Find where the given text appears and provide that cell's center as [x, y] coordinate. 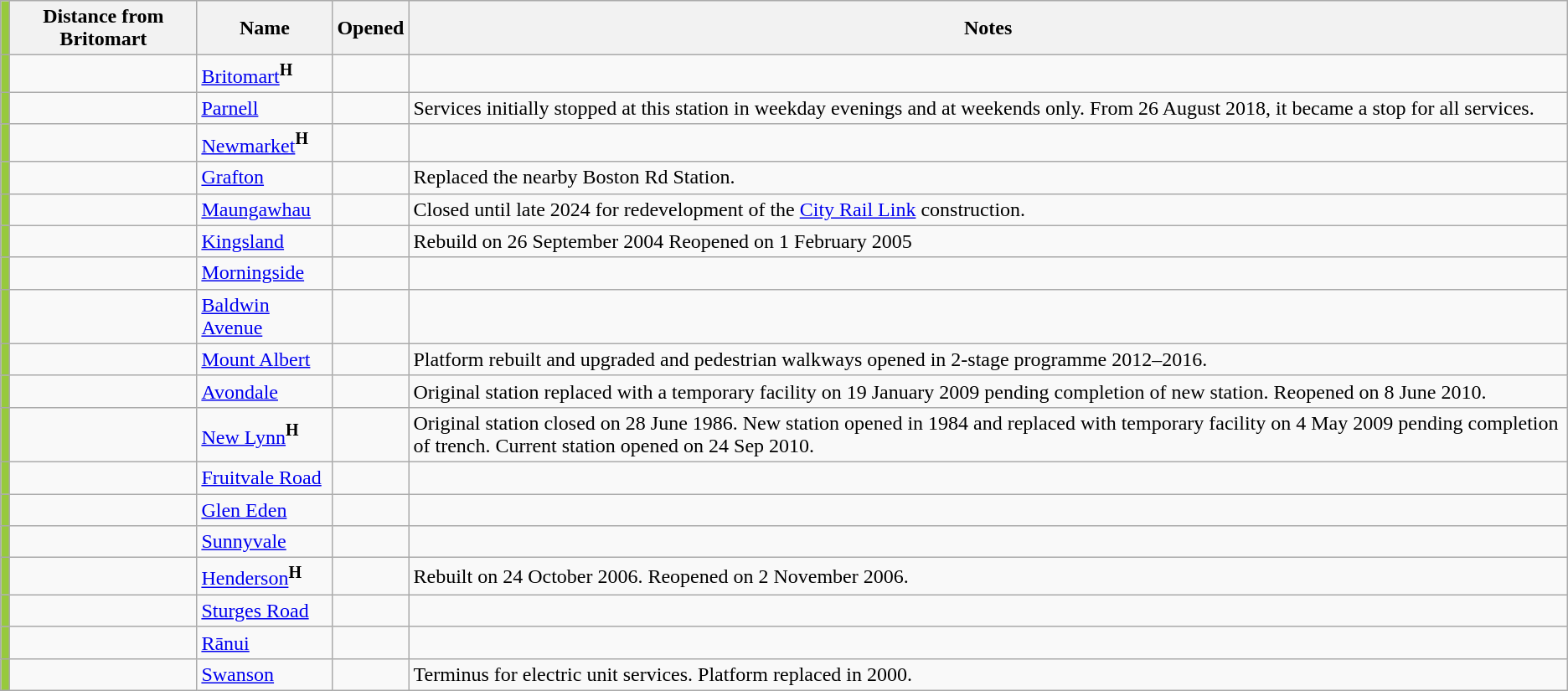
Fruitvale Road [265, 477]
Distance from Britomart [104, 28]
Closed until late 2024 for redevelopment of the City Rail Link construction. [988, 209]
NewmarketH [265, 142]
Morningside [265, 273]
Glen Eden [265, 510]
Kingsland [265, 241]
Opened [370, 28]
New LynnH [265, 434]
Rānui [265, 642]
HendersonH [265, 576]
Notes [988, 28]
Name [265, 28]
Avondale [265, 391]
Parnell [265, 108]
Mount Albert [265, 359]
Rebuild on 26 September 2004 Reopened on 1 February 2005 [988, 241]
BritomartH [265, 74]
Terminus for electric unit services. Platform replaced in 2000. [988, 674]
Sturges Road [265, 611]
Services initially stopped at this station in weekday evenings and at weekends only. From 26 August 2018, it became a stop for all services. [988, 108]
Rebuilt on 24 October 2006. Reopened on 2 November 2006. [988, 576]
Replaced the nearby Boston Rd Station. [988, 178]
Maungawhau [265, 209]
Baldwin Avenue [265, 317]
Swanson [265, 674]
Sunnyvale [265, 542]
Platform rebuilt and upgraded and pedestrian walkways opened in 2-stage programme 2012–2016. [988, 359]
Original station replaced with a temporary facility on 19 January 2009 pending completion of new station. Reopened on 8 June 2010. [988, 391]
Grafton [265, 178]
